Provide the [x, y] coordinate of the cell's center where the given text is located.  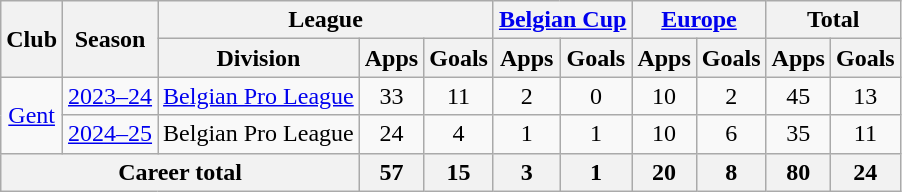
20 [664, 172]
6 [731, 134]
0 [596, 96]
33 [391, 96]
Season [110, 39]
13 [865, 96]
Europe [699, 20]
League [326, 20]
Career total [180, 172]
Gent [32, 115]
57 [391, 172]
Club [32, 39]
45 [798, 96]
Total [833, 20]
2023–24 [110, 96]
8 [731, 172]
2024–25 [110, 134]
Belgian Cup [562, 20]
15 [459, 172]
Division [259, 58]
35 [798, 134]
3 [526, 172]
4 [459, 134]
80 [798, 172]
